Detect which cell encompasses the target text, then output its [x, y] center coordinate. 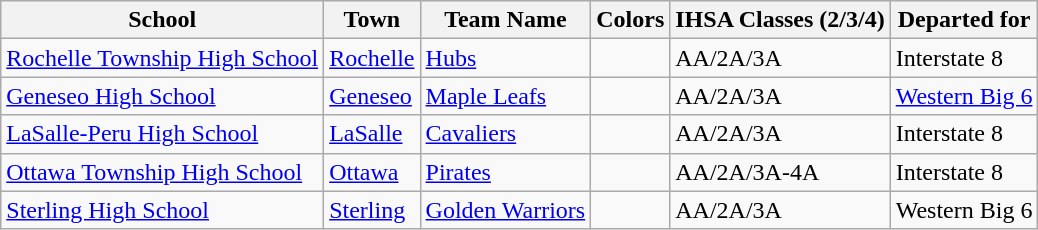
Pirates [506, 172]
AA/2A/3A-4A [780, 172]
Ottawa Township High School [162, 172]
Hubs [506, 58]
Rochelle [372, 58]
Rochelle Township High School [162, 58]
Golden Warriors [506, 210]
Sterling [372, 210]
Cavaliers [506, 134]
Departed for [964, 20]
LaSalle-Peru High School [162, 134]
LaSalle [372, 134]
Geneseo [372, 96]
IHSA Classes (2/3/4) [780, 20]
Sterling High School [162, 210]
Town [372, 20]
Team Name [506, 20]
School [162, 20]
Colors [630, 20]
Maple Leafs [506, 96]
Ottawa [372, 172]
Geneseo High School [162, 96]
